Detect which cell encompasses the target text, then output its (X, Y) center coordinate. 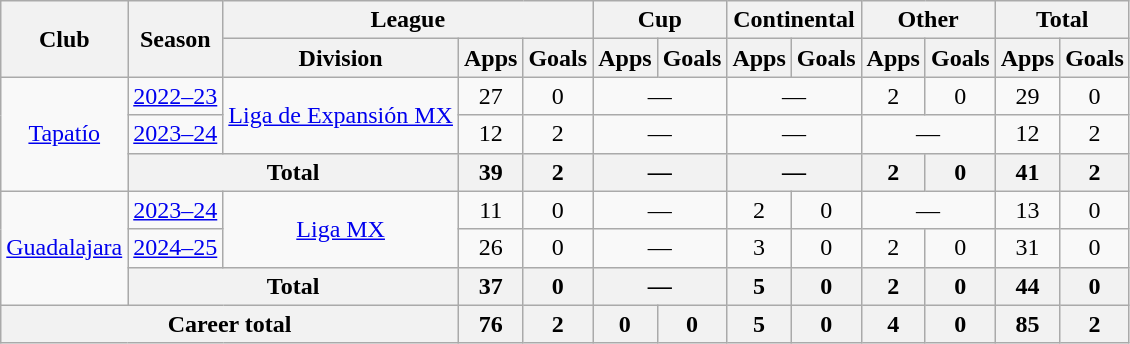
27 (490, 96)
Liga MX (341, 229)
League (408, 20)
85 (1027, 324)
Liga de Expansión MX (341, 115)
Tapatío (64, 134)
41 (1027, 172)
Season (176, 39)
29 (1027, 96)
2022–23 (176, 96)
26 (490, 248)
3 (759, 248)
11 (490, 210)
37 (490, 286)
Other (928, 20)
Guadalajara (64, 248)
Division (341, 58)
Club (64, 39)
44 (1027, 286)
4 (893, 324)
Career total (230, 324)
76 (490, 324)
13 (1027, 210)
31 (1027, 248)
Cup (660, 20)
39 (490, 172)
2024–25 (176, 248)
Continental (794, 20)
